Provide the (x, y) coordinate of the cell's center where the given text is located.  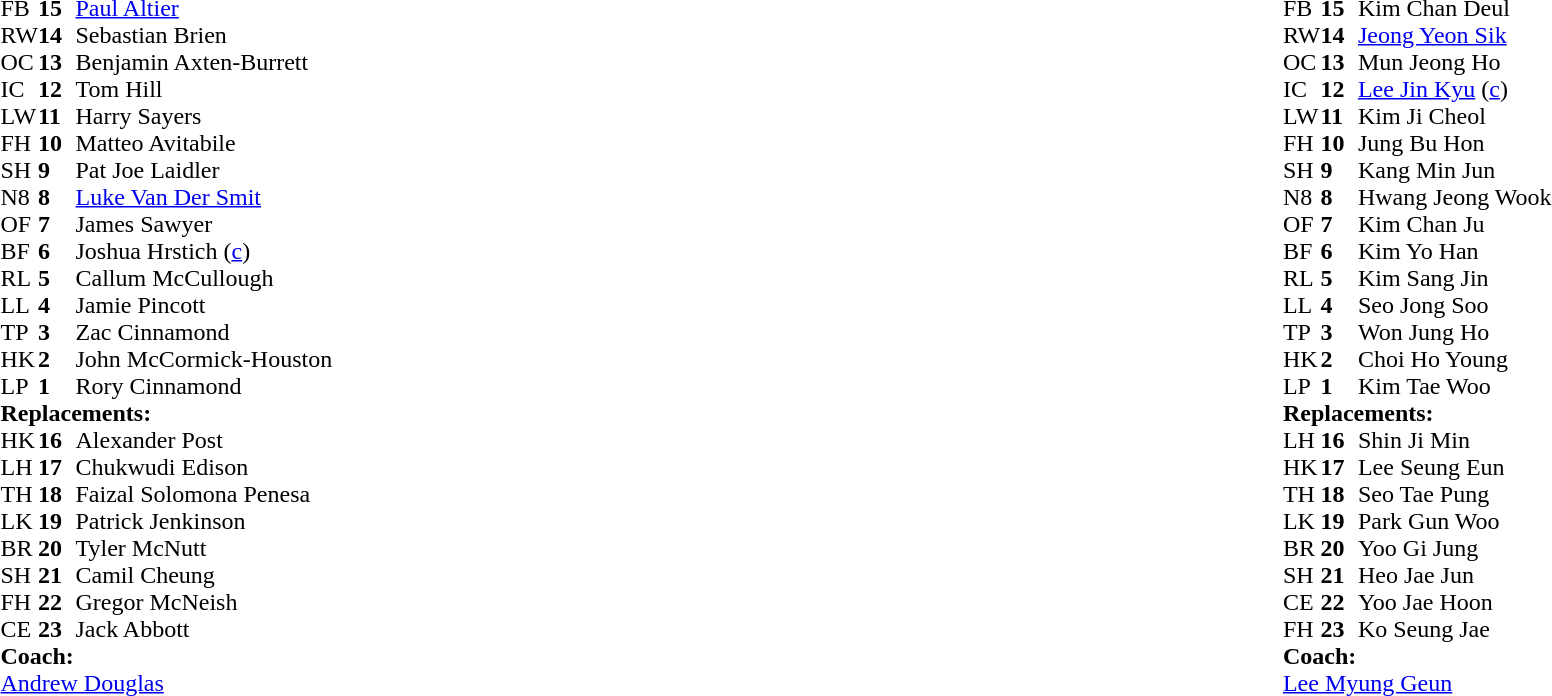
Jamie Pincott (204, 306)
Sebastian Brien (204, 36)
Seo Jong Soo (1455, 306)
Lee Jin Kyu (c) (1455, 90)
James Sawyer (204, 224)
Won Jung Ho (1455, 332)
Alexander Post (204, 440)
Patrick Jenkinson (204, 522)
Kim Chan Ju (1455, 224)
Tyler McNutt (204, 548)
Matteo Avitabile (204, 144)
Ko Seung Jae (1455, 630)
Kim Ji Cheol (1455, 116)
Jack Abbott (204, 630)
Gregor McNeish (204, 602)
Park Gun Woo (1455, 522)
Callum McCullough (204, 278)
Harry Sayers (204, 116)
Faizal Solomona Penesa (204, 494)
Mun Jeong Ho (1455, 62)
Zac Cinnamond (204, 332)
Shin Ji Min (1455, 440)
Luke Van Der Smit (204, 198)
Yoo Gi Jung (1455, 548)
Chukwudi Edison (204, 468)
Kang Min Jun (1455, 170)
Benjamin Axten-Burrett (204, 62)
John McCormick-Houston (204, 360)
Yoo Jae Hoon (1455, 602)
Choi Ho Young (1455, 360)
Kim Sang Jin (1455, 278)
Jung Bu Hon (1455, 144)
Camil Cheung (204, 576)
Lee Seung Eun (1455, 468)
Rory Cinnamond (204, 386)
Jeong Yeon Sik (1455, 36)
Joshua Hrstich (c) (204, 252)
Kim Yo Han (1455, 252)
Seo Tae Pung (1455, 494)
Kim Tae Woo (1455, 386)
Heo Jae Jun (1455, 576)
Hwang Jeong Wook (1455, 198)
Pat Joe Laidler (204, 170)
Tom Hill (204, 90)
